Pinpoint the cell where the given text exists, returning its [x, y] midpoint coordinate. 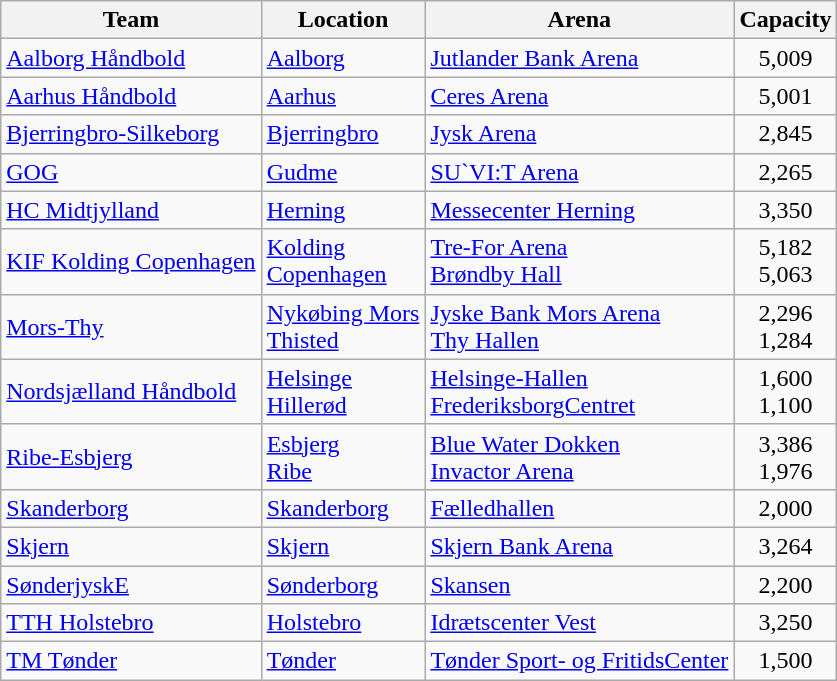
Messecenter Herning [580, 210]
Jutlander Bank Arena [580, 58]
Tønder [343, 661]
Team [131, 20]
Herning [343, 210]
3,3861,976 [786, 456]
3,264 [786, 546]
HelsingeHillerød [343, 392]
EsbjergRibe [343, 456]
HC Midtjylland [131, 210]
Bjerringbro-Silkeborg [131, 134]
Holstebro [343, 623]
Mors-Thy [131, 326]
Tønder Sport- og FritidsCenter [580, 661]
2,200 [786, 585]
Idrætscenter Vest [580, 623]
Helsinge-HallenFrederiksborgCentret [580, 392]
Tre-For ArenaBrøndby Hall [580, 262]
GOG [131, 172]
Bjerringbro [343, 134]
Skansen [580, 585]
Location [343, 20]
3,350 [786, 210]
2,000 [786, 508]
2,265 [786, 172]
2,845 [786, 134]
TM Tønder [131, 661]
Skjern Bank Arena [580, 546]
SU`VI:T Arena [580, 172]
KoldingCopenhagen [343, 262]
Aalborg Håndbold [131, 58]
Ribe-Esbjerg [131, 456]
1,6001,100 [786, 392]
Aarhus [343, 96]
Jysk Arena [580, 134]
Ceres Arena [580, 96]
Aarhus Håndbold [131, 96]
5,009 [786, 58]
SønderjyskE [131, 585]
Arena [580, 20]
TTH Holstebro [131, 623]
2,2961,284 [786, 326]
Gudme [343, 172]
Aalborg [343, 58]
5,1825,063 [786, 262]
Capacity [786, 20]
5,001 [786, 96]
Jyske Bank Mors ArenaThy Hallen [580, 326]
Nykøbing MorsThisted [343, 326]
Sønderborg [343, 585]
Nordsjælland Håndbold [131, 392]
3,250 [786, 623]
1,500 [786, 661]
KIF Kolding Copenhagen [131, 262]
Fælledhallen [580, 508]
Blue Water DokkenInvactor Arena [580, 456]
